Return the [X, Y] coordinate for the center point of the cell that contains the specified text.  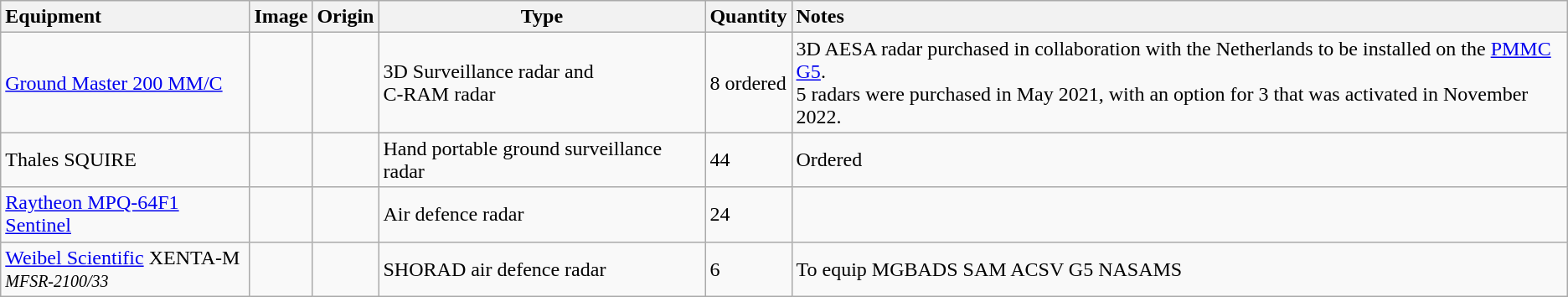
Image [281, 17]
Type [542, 17]
Quantity [749, 17]
Equipment [126, 17]
To equip MGBADS SAM ACSV G5 NASAMS [1179, 268]
SHORAD air defence radar [542, 268]
Raytheon MPQ-64F1 Sentinel [126, 215]
Thales SQUIRE [126, 159]
6 [749, 268]
Notes [1179, 17]
Air defence radar [542, 215]
8 ordered [749, 82]
Hand portable ground surveillance radar [542, 159]
24 [749, 215]
Weibel Scientific XENTA-MMFSR-2100/33 [126, 268]
44 [749, 159]
Ordered [1179, 159]
Ground Master 200 MM/C [126, 82]
Origin [345, 17]
3D Surveillance radar andC-RAM radar [542, 82]
